Locate the cell with the specified text and output its (X, Y) center coordinate. 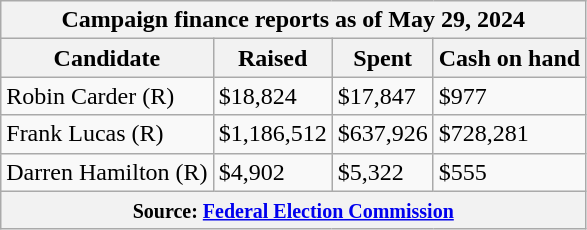
$977 (509, 96)
Campaign finance reports as of May 29, 2024 (294, 20)
Candidate (107, 58)
$555 (509, 172)
$18,824 (272, 96)
$4,902 (272, 172)
$637,926 (382, 134)
$1,186,512 (272, 134)
Cash on hand (509, 58)
$5,322 (382, 172)
Source: Federal Election Commission (294, 210)
Robin Carder (R) (107, 96)
Frank Lucas (R) (107, 134)
$17,847 (382, 96)
Spent (382, 58)
Raised (272, 58)
$728,281 (509, 134)
Darren Hamilton (R) (107, 172)
